Locate the cell with the specified text and output its [X, Y] center coordinate. 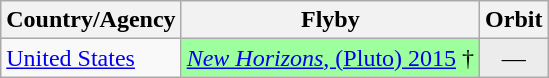
New Horizons, (Pluto) 2015 † [330, 58]
Flyby [330, 20]
Country/Agency [91, 20]
United States [91, 58]
— [514, 58]
Orbit [514, 20]
